Pinpoint the cell where the given text exists, returning its (X, Y) midpoint coordinate. 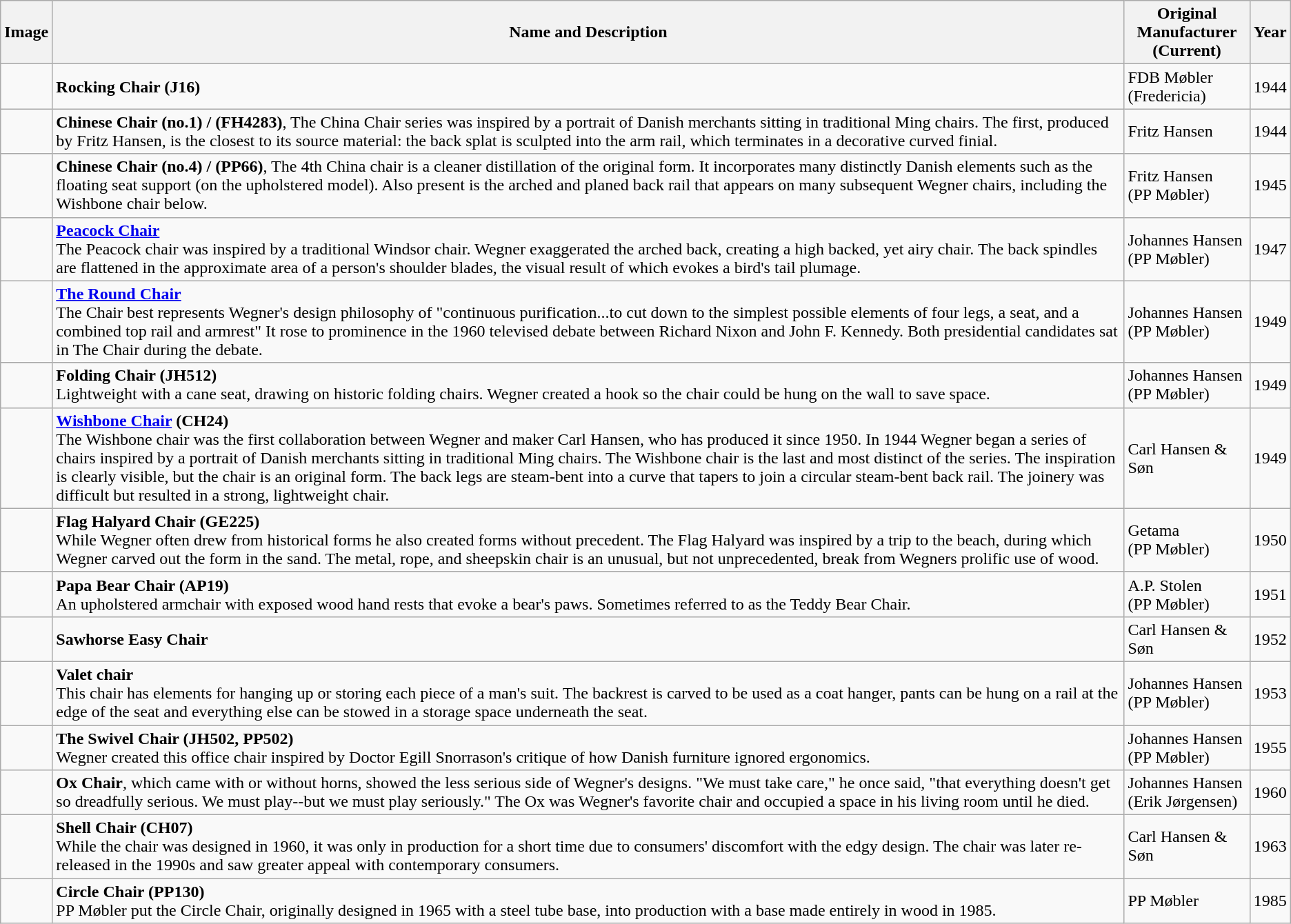
Name and Description (588, 32)
PP Møbler (1187, 901)
1950 (1270, 540)
Papa Bear Chair (AP19)An upholstered armchair with exposed wood hand rests that evoke a bear's paws. Sometimes referred to as the Teddy Bear Chair. (588, 594)
Johannes Hansen(Erik Jørgensen) (1187, 793)
1985 (1270, 901)
Original Manufacturer(Current) (1187, 32)
A.P. Stolen(PP Møbler) (1187, 594)
Fritz Hansen (1187, 131)
1963 (1270, 847)
1945 (1270, 185)
1955 (1270, 747)
1960 (1270, 793)
1953 (1270, 693)
FDB Møbler(Fredericia) (1187, 87)
Getama(PP Møbler) (1187, 540)
1951 (1270, 594)
1947 (1270, 249)
Year (1270, 32)
1952 (1270, 639)
Image (26, 32)
Fritz Hansen(PP Møbler) (1187, 185)
Rocking Chair (J16) (588, 87)
Sawhorse Easy Chair (588, 639)
